Capture the cell that displays the provided text and extract its [x, y] central coordinate. 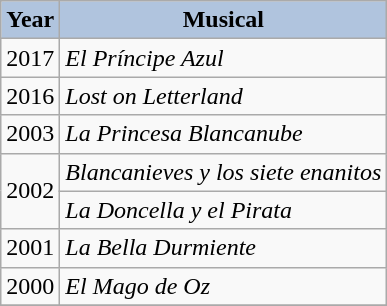
La Princesa Blancanube [224, 134]
La Doncella y el Pirata [224, 210]
Blancanieves y los siete enanitos [224, 172]
2002 [30, 191]
La Bella Durmiente [224, 248]
2000 [30, 286]
El Mago de Oz [224, 286]
2016 [30, 96]
2001 [30, 248]
Year [30, 20]
Musical [224, 20]
2003 [30, 134]
El Príncipe Azul [224, 58]
Lost on Letterland [224, 96]
2017 [30, 58]
